Identify which cell holds the provided text, then report its (X, Y) central coordinate. 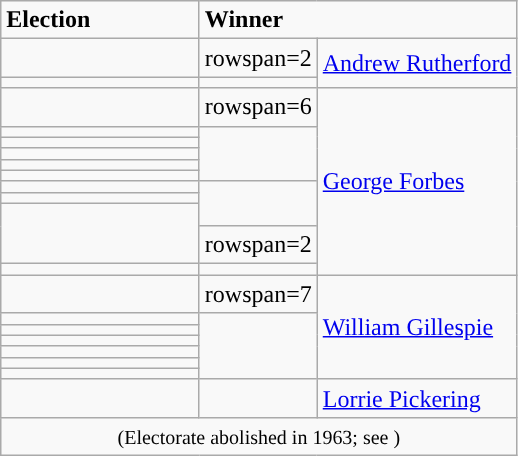
Election (100, 20)
George Forbes (417, 182)
rowspan=6 (258, 107)
Winner (358, 20)
rowspan=7 (258, 294)
Andrew Rutherford (417, 64)
Lorrie Pickering (417, 398)
William Gillespie (417, 327)
(Electorate abolished in 1963; see ) (259, 436)
